Detect which cell encompasses the target text, then output its [X, Y] center coordinate. 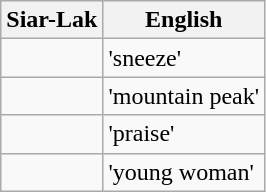
'young woman' [184, 172]
'mountain peak' [184, 96]
'sneeze' [184, 58]
'praise' [184, 134]
Siar-Lak [52, 20]
English [184, 20]
